Scan for the cell matching the given text and deliver its [x, y] coordinate at center. 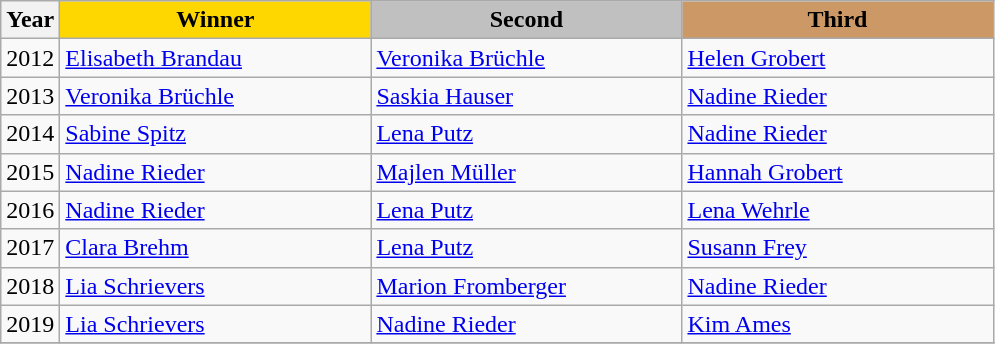
2014 [30, 134]
Sabine Spitz [216, 134]
Second [526, 20]
2015 [30, 172]
Kim Ames [838, 324]
Hannah Grobert [838, 172]
Third [838, 20]
Saskia Hauser [526, 96]
Marion Fromberger [526, 286]
Year [30, 20]
2013 [30, 96]
2017 [30, 248]
Susann Frey [838, 248]
2018 [30, 286]
2016 [30, 210]
Majlen Müller [526, 172]
2012 [30, 58]
2019 [30, 324]
Winner [216, 20]
Elisabeth Brandau [216, 58]
Helen Grobert [838, 58]
Lena Wehrle [838, 210]
Clara Brehm [216, 248]
